Capture the cell that displays the provided text and extract its [x, y] central coordinate. 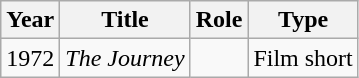
Year [30, 20]
The Journey [125, 58]
Role [219, 20]
Film short [303, 58]
Title [125, 20]
Type [303, 20]
1972 [30, 58]
